Search for the cell housing the specified text and yield its [x, y] center coordinate. 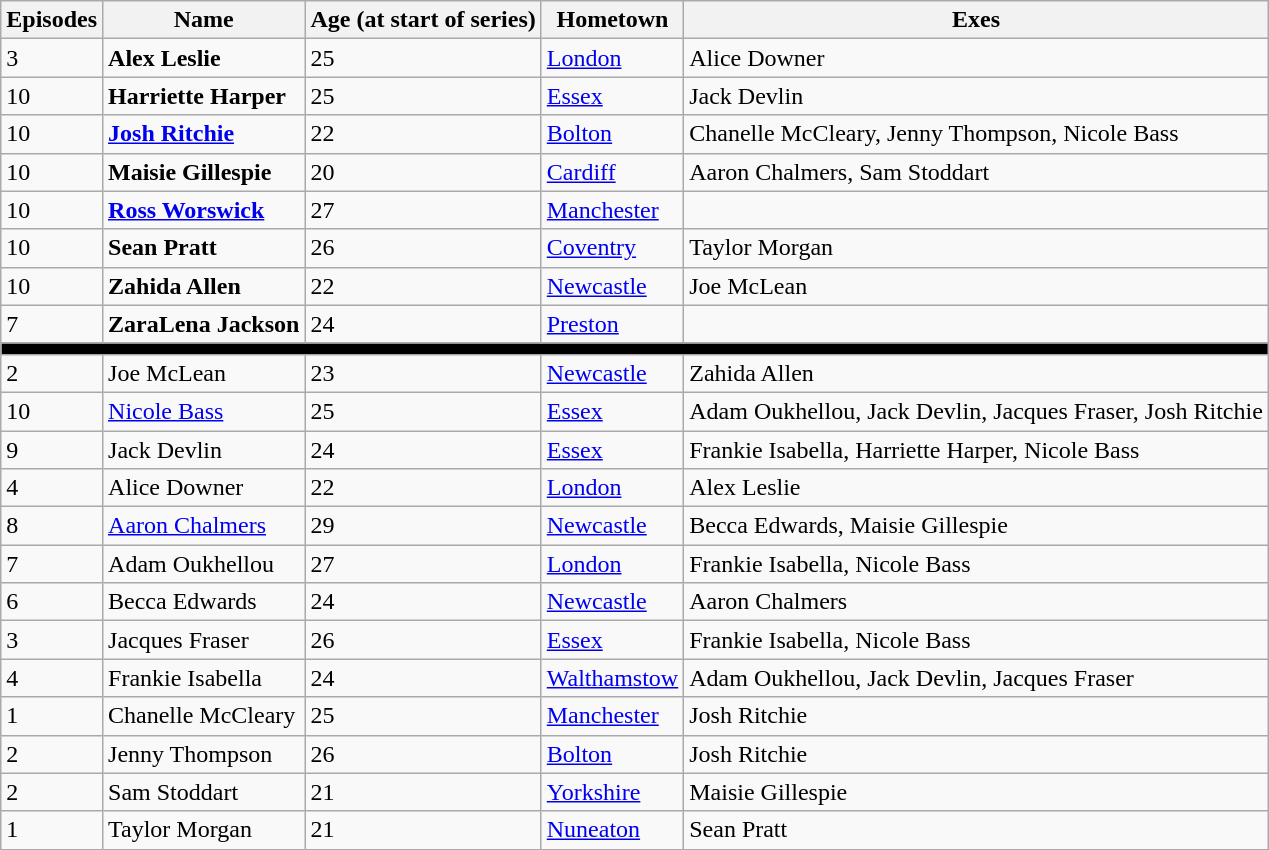
20 [423, 172]
Walthamstow [612, 678]
9 [52, 449]
Cardiff [612, 172]
Hometown [612, 20]
Chanelle McCleary, Jenny Thompson, Nicole Bass [976, 134]
Sam Stoddart [204, 792]
Jacques Fraser [204, 640]
Name [204, 20]
Nicole Bass [204, 411]
Harriette Harper [204, 96]
Exes [976, 20]
ZaraLena Jackson [204, 324]
Frankie Isabella, Harriette Harper, Nicole Bass [976, 449]
8 [52, 526]
Becca Edwards [204, 602]
Frankie Isabella [204, 678]
6 [52, 602]
Adam Oukhellou, Jack Devlin, Jacques Fraser, Josh Ritchie [976, 411]
23 [423, 373]
Adam Oukhellou [204, 564]
Jenny Thompson [204, 754]
Preston [612, 324]
Chanelle McCleary [204, 716]
Adam Oukhellou, Jack Devlin, Jacques Fraser [976, 678]
Aaron Chalmers, Sam Stoddart [976, 172]
Yorkshire [612, 792]
29 [423, 526]
Coventry [612, 248]
Ross Worswick [204, 210]
Age (at start of series) [423, 20]
Nuneaton [612, 830]
Becca Edwards, Maisie Gillespie [976, 526]
Episodes [52, 20]
